Detect which cell encompasses the target text, then output its [X, Y] center coordinate. 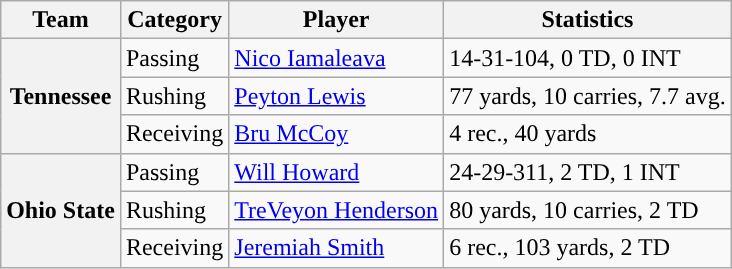
Ohio State [61, 210]
Jeremiah Smith [336, 248]
80 yards, 10 carries, 2 TD [588, 210]
77 yards, 10 carries, 7.7 avg. [588, 96]
TreVeyon Henderson [336, 210]
Player [336, 20]
Statistics [588, 20]
24-29-311, 2 TD, 1 INT [588, 172]
Team [61, 20]
Will Howard [336, 172]
Peyton Lewis [336, 96]
Category [174, 20]
Nico Iamaleava [336, 58]
4 rec., 40 yards [588, 134]
14-31-104, 0 TD, 0 INT [588, 58]
6 rec., 103 yards, 2 TD [588, 248]
Tennessee [61, 96]
Bru McCoy [336, 134]
